Pinpoint the cell where the given text exists, returning its (x, y) midpoint coordinate. 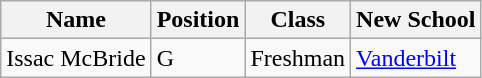
Position (198, 20)
Class (298, 20)
New School (416, 20)
Vanderbilt (416, 58)
Name (76, 20)
Issac McBride (76, 58)
G (198, 58)
Freshman (298, 58)
